Detect which cell encompasses the target text, then output its (x, y) center coordinate. 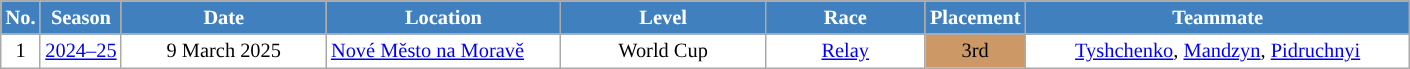
Placement (975, 17)
No. (21, 17)
3rd (975, 51)
2024–25 (80, 51)
Tyshchenko, Mandzyn, Pidruchnyi (1218, 51)
Season (80, 17)
9 March 2025 (224, 51)
Race (845, 17)
1 (21, 51)
Date (224, 17)
Teammate (1218, 17)
Location (444, 17)
Nové Město na Moravě (444, 51)
Level (664, 17)
Relay (845, 51)
World Cup (664, 51)
